Return the [x, y] coordinate for the center point of the cell that contains the specified text.  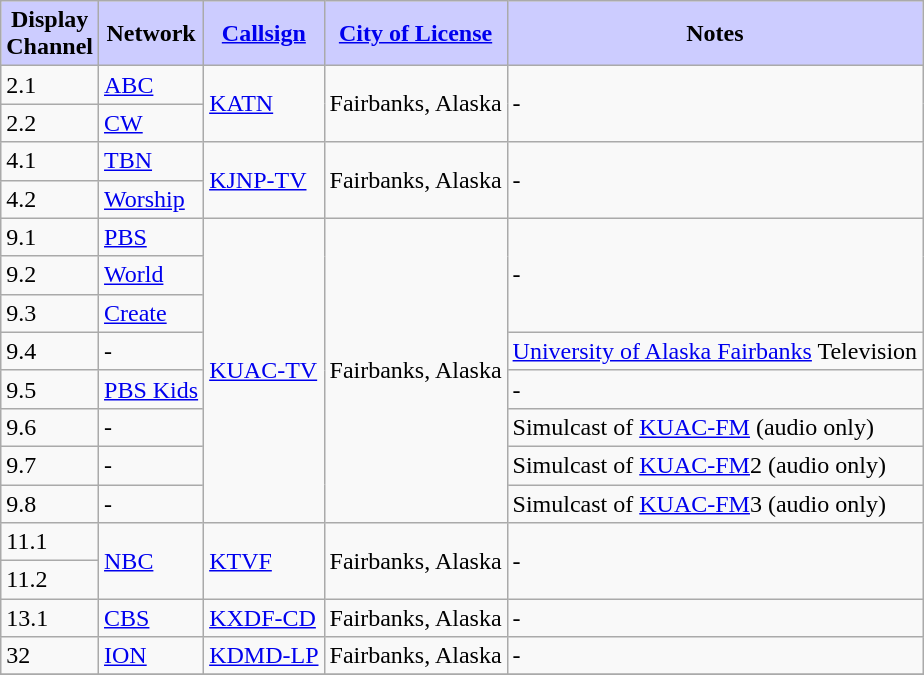
32 [50, 656]
TBN [152, 161]
CBS [152, 618]
World [152, 275]
Simulcast of KUAC-FM (audio only) [715, 427]
KXDF-CD [264, 618]
13.1 [50, 618]
DisplayChannel [50, 34]
Notes [715, 34]
Callsign [264, 34]
Simulcast of KUAC-FM3 (audio only) [715, 503]
KDMD-LP [264, 656]
9.2 [50, 275]
Create [152, 313]
PBS [152, 237]
9.5 [50, 389]
University of Alaska Fairbanks Television [715, 351]
KATN [264, 104]
9.7 [50, 465]
CW [152, 123]
Simulcast of KUAC-FM2 (audio only) [715, 465]
9.1 [50, 237]
NBC [152, 561]
9.3 [50, 313]
ABC [152, 85]
KJNP-TV [264, 180]
9.6 [50, 427]
City of License [416, 34]
11.1 [50, 542]
9.8 [50, 503]
2.2 [50, 123]
KTVF [264, 561]
4.1 [50, 161]
2.1 [50, 85]
KUAC-TV [264, 370]
ION [152, 656]
Worship [152, 199]
PBS Kids [152, 389]
9.4 [50, 351]
4.2 [50, 199]
Network [152, 34]
11.2 [50, 580]
